From the cell containing the given text, extract its center point as (x, y) coordinate. 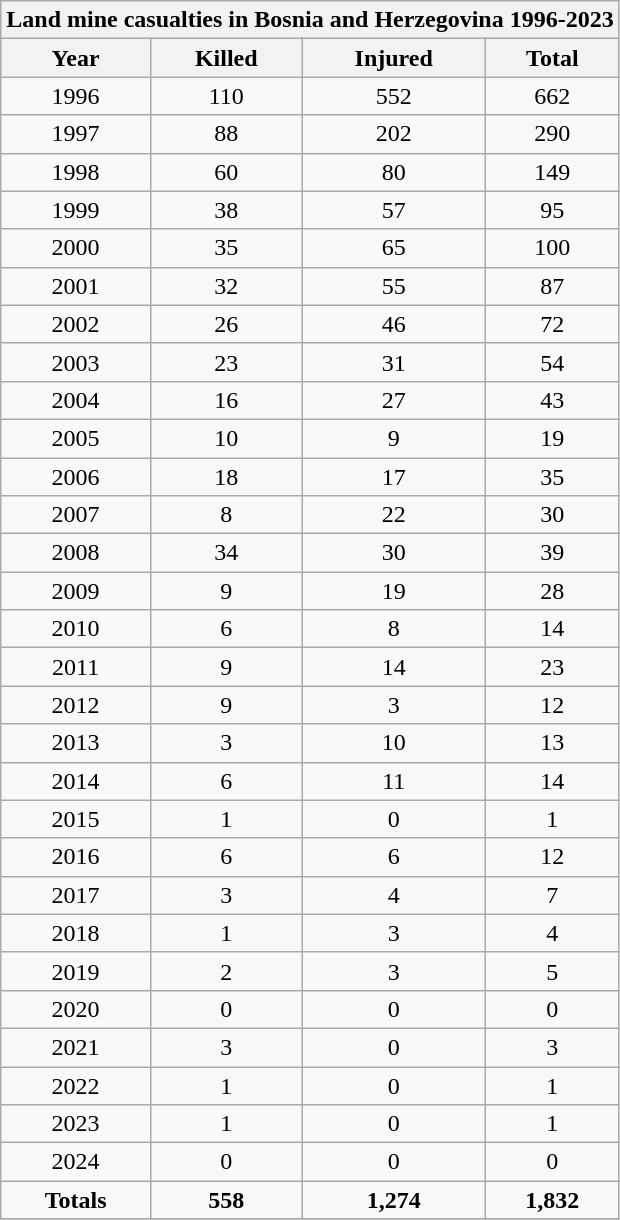
Land mine casualties in Bosnia and Herzegovina 1996-2023 (310, 20)
2003 (76, 362)
2016 (76, 857)
28 (552, 591)
32 (226, 286)
2011 (76, 667)
38 (226, 210)
17 (394, 477)
2007 (76, 515)
Totals (76, 1200)
2005 (76, 438)
Year (76, 58)
2014 (76, 781)
2019 (76, 971)
60 (226, 172)
2010 (76, 629)
2008 (76, 553)
27 (394, 400)
87 (552, 286)
2018 (76, 933)
1999 (76, 210)
2004 (76, 400)
2012 (76, 705)
662 (552, 96)
2009 (76, 591)
2 (226, 971)
57 (394, 210)
552 (394, 96)
43 (552, 400)
22 (394, 515)
26 (226, 324)
558 (226, 1200)
290 (552, 134)
202 (394, 134)
18 (226, 477)
2013 (76, 743)
54 (552, 362)
95 (552, 210)
2000 (76, 248)
1996 (76, 96)
31 (394, 362)
100 (552, 248)
149 (552, 172)
2024 (76, 1162)
2017 (76, 895)
7 (552, 895)
65 (394, 248)
110 (226, 96)
16 (226, 400)
55 (394, 286)
1997 (76, 134)
88 (226, 134)
2021 (76, 1047)
2002 (76, 324)
1,274 (394, 1200)
34 (226, 553)
2023 (76, 1124)
2015 (76, 819)
39 (552, 553)
1998 (76, 172)
13 (552, 743)
2001 (76, 286)
2006 (76, 477)
Total (552, 58)
80 (394, 172)
1,832 (552, 1200)
2022 (76, 1085)
5 (552, 971)
46 (394, 324)
11 (394, 781)
Injured (394, 58)
Killed (226, 58)
2020 (76, 1009)
72 (552, 324)
